Output the [X, Y] coordinate of the center of the cell containing the given text.  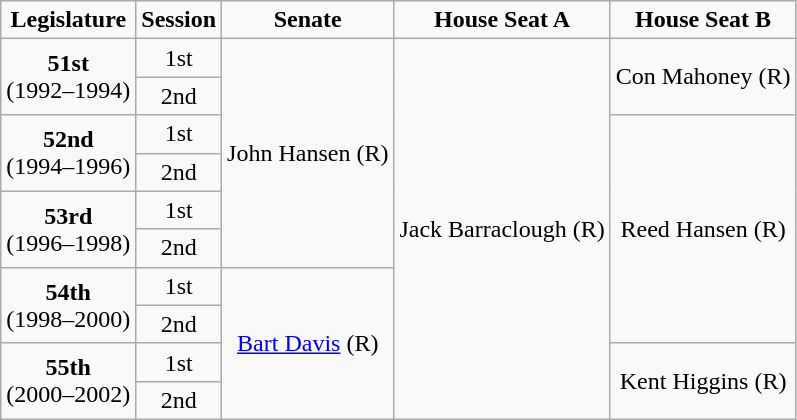
55th (2000–2002) [68, 381]
House Seat B [703, 20]
Legislature [68, 20]
Jack Barraclough (R) [502, 230]
52nd (1994–1996) [68, 153]
54th (1998–2000) [68, 305]
House Seat A [502, 20]
Reed Hansen (R) [703, 229]
Kent Higgins (R) [703, 381]
53rd (1996–1998) [68, 229]
Bart Davis (R) [308, 343]
John Hansen (R) [308, 153]
Con Mahoney (R) [703, 77]
Session [179, 20]
51st (1992–1994) [68, 77]
Senate [308, 20]
